Identify which cell holds the provided text, then report its [X, Y] central coordinate. 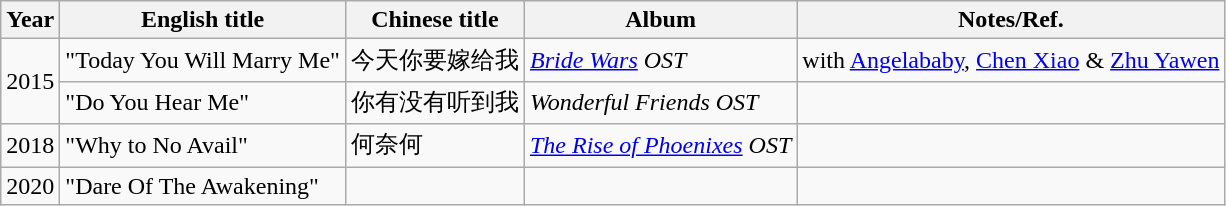
"Do You Hear Me" [203, 102]
with Angelababy, Chen Xiao & Zhu Yawen [1011, 60]
Year [30, 20]
The Rise of Phoenixes OST [660, 146]
Album [660, 20]
English title [203, 20]
今天你要嫁给我 [434, 60]
你有没有听到我 [434, 102]
Wonderful Friends OST [660, 102]
Chinese title [434, 20]
何奈何 [434, 146]
"Why to No Avail" [203, 146]
2020 [30, 185]
Notes/Ref. [1011, 20]
2018 [30, 146]
2015 [30, 82]
"Today You Will Marry Me" [203, 60]
Bride Wars OST [660, 60]
"Dare Of The Awakening" [203, 185]
